Extract the [x, y] coordinate from the center of the cell holding the provided text.  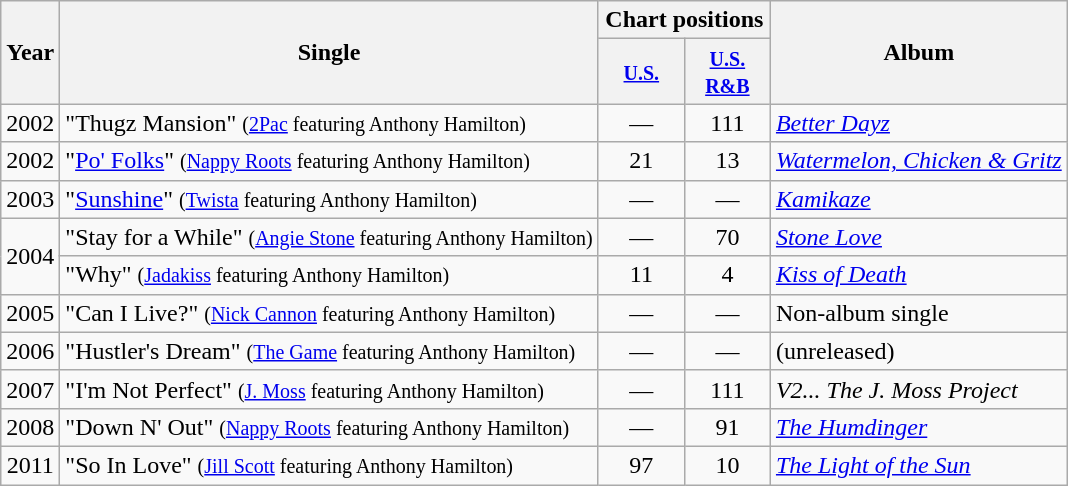
4 [727, 275]
Non-album single [918, 313]
V2... The J. Moss Project [918, 389]
10 [727, 465]
"Hustler's Dream" (The Game featuring Anthony Hamilton) [329, 351]
"Can I Live?" (Nick Cannon featuring Anthony Hamilton) [329, 313]
(unreleased) [918, 351]
91 [727, 427]
"Thugz Mansion" (2Pac featuring Anthony Hamilton) [329, 123]
"I'm Not Perfect" (J. Moss featuring Anthony Hamilton) [329, 389]
2005 [30, 313]
Kiss of Death [918, 275]
"Stay for a While" (Angie Stone featuring Anthony Hamilton) [329, 237]
Kamikaze [918, 199]
Stone Love [918, 237]
Year [30, 52]
70 [727, 237]
Chart positions [684, 20]
"Why" (Jadakiss featuring Anthony Hamilton) [329, 275]
11 [641, 275]
"Sunshine" (Twista featuring Anthony Hamilton) [329, 199]
21 [641, 161]
Watermelon, Chicken & Gritz [918, 161]
2003 [30, 199]
2006 [30, 351]
13 [727, 161]
2011 [30, 465]
"Po' Folks" (Nappy Roots featuring Anthony Hamilton) [329, 161]
2008 [30, 427]
The Light of the Sun [918, 465]
Album [918, 52]
U.S. [641, 72]
Better Dayz [918, 123]
2007 [30, 389]
2004 [30, 256]
"So In Love" (Jill Scott featuring Anthony Hamilton) [329, 465]
The Humdinger [918, 427]
97 [641, 465]
Single [329, 52]
U.S. R&B [727, 72]
"Down N' Out" (Nappy Roots featuring Anthony Hamilton) [329, 427]
